Return the (X, Y) coordinate for the center point of the cell that contains the specified text.  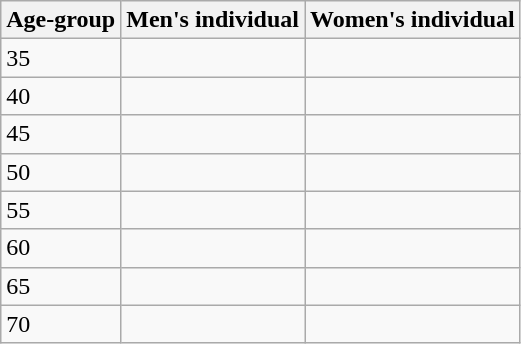
35 (61, 58)
70 (61, 324)
40 (61, 96)
50 (61, 172)
45 (61, 134)
60 (61, 248)
Men's individual (213, 20)
65 (61, 286)
Age-group (61, 20)
Women's individual (412, 20)
55 (61, 210)
